Identify which cell holds the provided text, then report its (x, y) central coordinate. 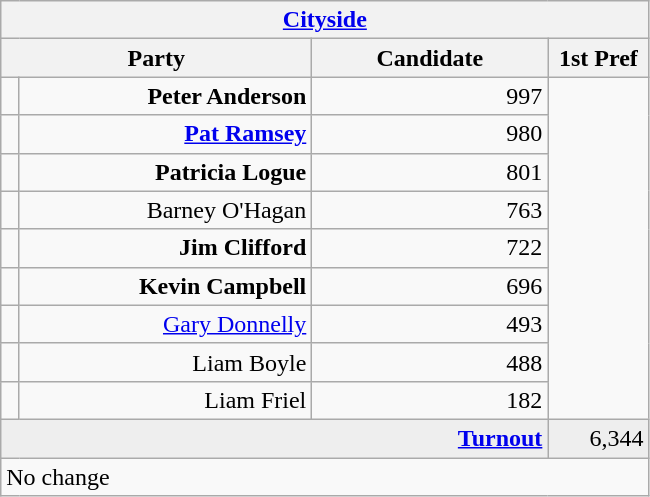
Pat Ramsey (166, 134)
Gary Donnelly (166, 324)
801 (430, 172)
980 (430, 134)
722 (430, 248)
997 (430, 96)
Candidate (430, 58)
No change (325, 477)
763 (430, 210)
Peter Anderson (166, 96)
Liam Boyle (166, 362)
493 (430, 324)
488 (430, 362)
Jim Clifford (166, 248)
6,344 (598, 438)
Liam Friel (166, 400)
Cityside (325, 20)
Kevin Campbell (166, 286)
1st Pref (598, 58)
Party (156, 58)
Barney O'Hagan (166, 210)
Turnout (274, 438)
Patricia Logue (166, 172)
182 (430, 400)
696 (430, 286)
